Identify which cell holds the provided text, then report its (X, Y) central coordinate. 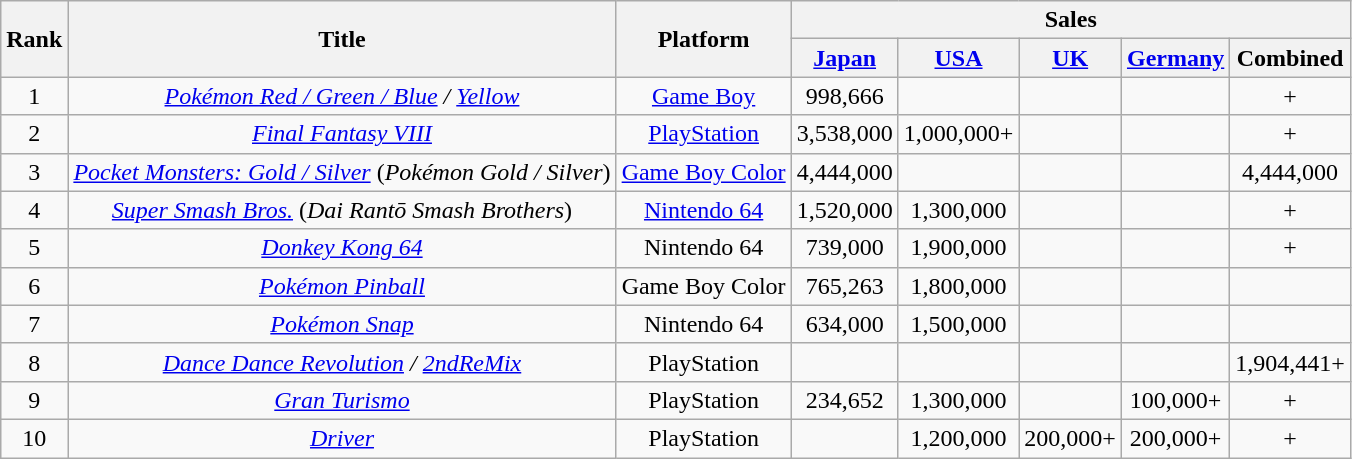
100,000+ (1175, 400)
1,900,000 (958, 248)
USA (958, 58)
634,000 (844, 324)
Game Boy (704, 96)
Title (342, 39)
1,200,000 (958, 438)
Pokémon Pinball (342, 286)
Donkey Kong 64 (342, 248)
5 (34, 248)
1,800,000 (958, 286)
Final Fantasy VIII (342, 134)
10 (34, 438)
Pocket Monsters: Gold / Silver (Pokémon Gold / Silver) (342, 172)
7 (34, 324)
234,652 (844, 400)
Driver (342, 438)
3,538,000 (844, 134)
1,904,441+ (1290, 362)
1,520,000 (844, 210)
UK (1070, 58)
Japan (844, 58)
3 (34, 172)
1,000,000+ (958, 134)
Pokémon Red / Green / Blue / Yellow (342, 96)
Pokémon Snap (342, 324)
739,000 (844, 248)
2 (34, 134)
1 (34, 96)
1,500,000 (958, 324)
8 (34, 362)
765,263 (844, 286)
Gran Turismo (342, 400)
Sales (1070, 20)
Combined (1290, 58)
Germany (1175, 58)
998,666 (844, 96)
Platform (704, 39)
6 (34, 286)
9 (34, 400)
Dance Dance Revolution / 2ndReMix (342, 362)
Super Smash Bros. (Dai Rantō Smash Brothers) (342, 210)
Rank (34, 39)
4 (34, 210)
